Detect which cell encompasses the target text, then output its [x, y] center coordinate. 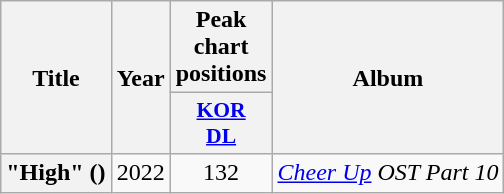
KORDL [221, 124]
Year [140, 78]
Peak chartpositions [221, 47]
Title [56, 78]
Album [388, 78]
132 [221, 173]
2022 [140, 173]
"High" () [56, 173]
Cheer Up OST Part 10 [388, 173]
